Provide the (X, Y) coordinate of the cell's center where the given text is located.  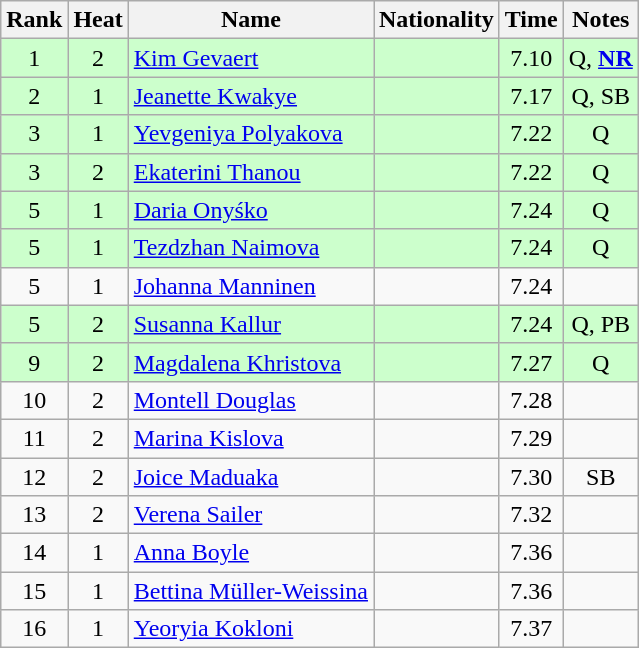
9 (34, 362)
Q, SB (600, 96)
12 (34, 477)
7.17 (531, 96)
Notes (600, 20)
Yeoryia Kokloni (250, 629)
Johanna Manninen (250, 286)
Verena Sailer (250, 515)
Kim Gevaert (250, 58)
Nationality (437, 20)
Montell Douglas (250, 400)
Magdalena Khristova (250, 362)
Anna Boyle (250, 553)
15 (34, 591)
Bettina Müller-Weissina (250, 591)
Q, NR (600, 58)
7.30 (531, 477)
7.37 (531, 629)
13 (34, 515)
Heat (98, 20)
Ekaterini Thanou (250, 172)
Name (250, 20)
Rank (34, 20)
7.28 (531, 400)
Marina Kislova (250, 438)
Yevgeniya Polyakova (250, 134)
14 (34, 553)
Daria Onyśko (250, 210)
16 (34, 629)
SB (600, 477)
7.27 (531, 362)
Jeanette Kwakye (250, 96)
Tezdzhan Naimova (250, 248)
7.32 (531, 515)
7.10 (531, 58)
10 (34, 400)
Time (531, 20)
Joice Maduaka (250, 477)
Q, PB (600, 324)
Susanna Kallur (250, 324)
7.29 (531, 438)
11 (34, 438)
